Return the (x, y) coordinate for the center point of the cell that contains the specified text.  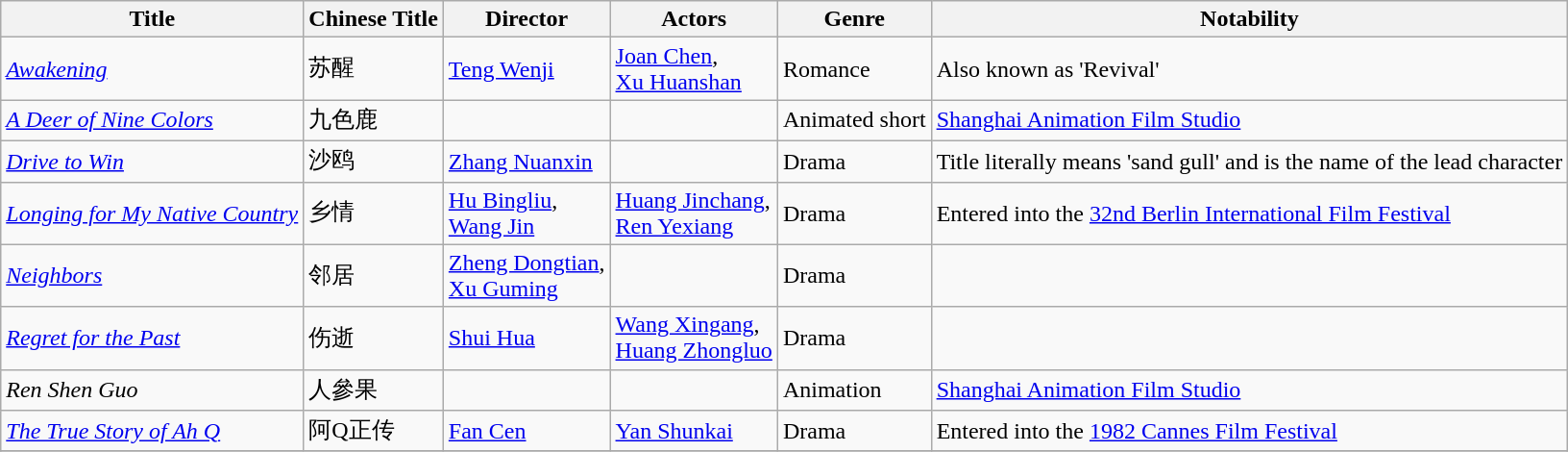
Hu Bingliu,Wang Jin (527, 213)
Zheng Dongtian,Xu Guming (527, 275)
九色鹿 (374, 121)
Genre (854, 19)
Romance (854, 69)
Title (152, 19)
Zhang Nuanxin (527, 162)
人參果 (374, 390)
Drive to Win (152, 162)
Wang Xingang,Huang Zhongluo (694, 339)
Also known as 'Revival' (1249, 69)
沙鸥 (374, 162)
Longing for My Native Country (152, 213)
乡情 (374, 213)
阿Q正传 (374, 431)
Yan Shunkai (694, 431)
Teng Wenji (527, 69)
Entered into the 32nd Berlin International Film Festival (1249, 213)
Actors (694, 19)
伤逝 (374, 339)
Animated short (854, 121)
Shui Hua (527, 339)
The True Story of Ah Q (152, 431)
Ren Shen Guo (152, 390)
Title literally means 'sand gull' and is the name of the lead character (1249, 162)
苏醒 (374, 69)
Animation (854, 390)
邻居 (374, 275)
Chinese Title (374, 19)
Director (527, 19)
Notability (1249, 19)
Entered into the 1982 Cannes Film Festival (1249, 431)
Huang Jinchang,Ren Yexiang (694, 213)
Neighbors (152, 275)
Joan Chen,Xu Huanshan (694, 69)
Awakening (152, 69)
Regret for the Past (152, 339)
Fan Cen (527, 431)
A Deer of Nine Colors (152, 121)
